Determine the [X, Y] coordinate at the center of the cell enclosing the given text.  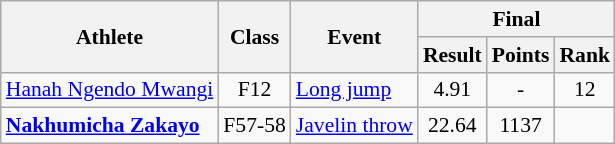
Rank [584, 55]
F57-58 [254, 126]
Athlete [110, 36]
F12 [254, 90]
Final [516, 19]
Long jump [354, 90]
Hanah Ngendo Mwangi [110, 90]
12 [584, 90]
Event [354, 36]
- [521, 90]
Result [452, 55]
22.64 [452, 126]
Points [521, 55]
4.91 [452, 90]
1137 [521, 126]
Javelin throw [354, 126]
Nakhumicha Zakayo [110, 126]
Class [254, 36]
